Identify which cell holds the provided text, then report its (X, Y) central coordinate. 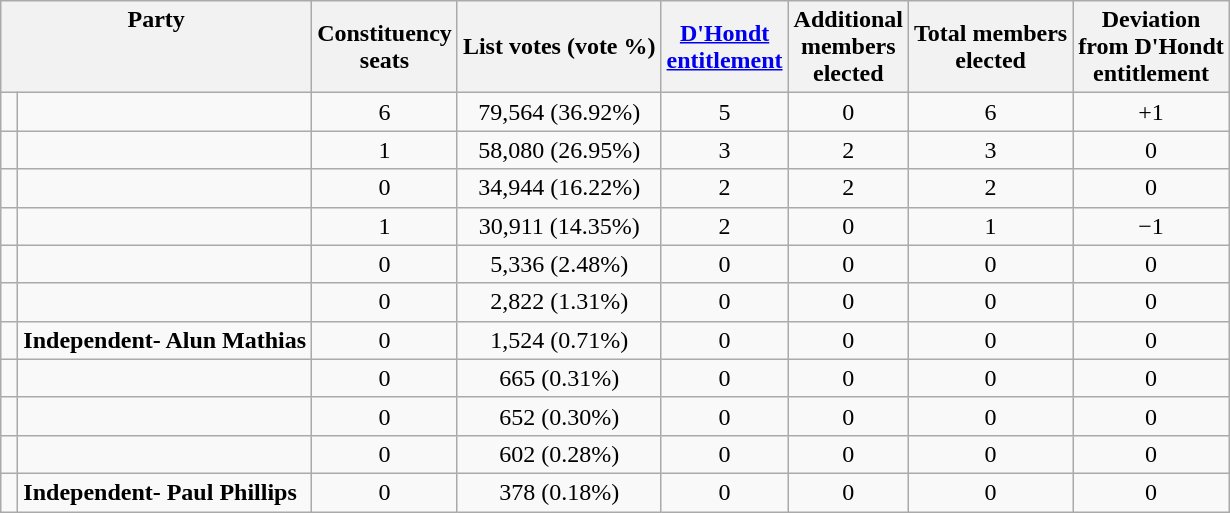
5,336 (2.48%) (559, 264)
378 (0.18%) (559, 492)
1,524 (0.71%) (559, 340)
Independent- Paul Phillips (165, 492)
602 (0.28%) (559, 454)
58,080 (26.95%) (559, 150)
Additionalmemberselected (848, 47)
Deviationfrom D'Hondtentitlement (1152, 47)
Total memberselected (991, 47)
665 (0.31%) (559, 378)
30,911 (14.35%) (559, 226)
+1 (1152, 112)
Independent- Alun Mathias (165, 340)
5 (724, 112)
652 (0.30%) (559, 416)
79,564 (36.92%) (559, 112)
−1 (1152, 226)
Constituencyseats (385, 47)
List votes (vote %) (559, 47)
D'Hondtentitlement (724, 47)
2,822 (1.31%) (559, 302)
Party (156, 47)
34,944 (16.22%) (559, 188)
